Return the (X, Y) coordinate for the center point of the cell that contains the specified text.  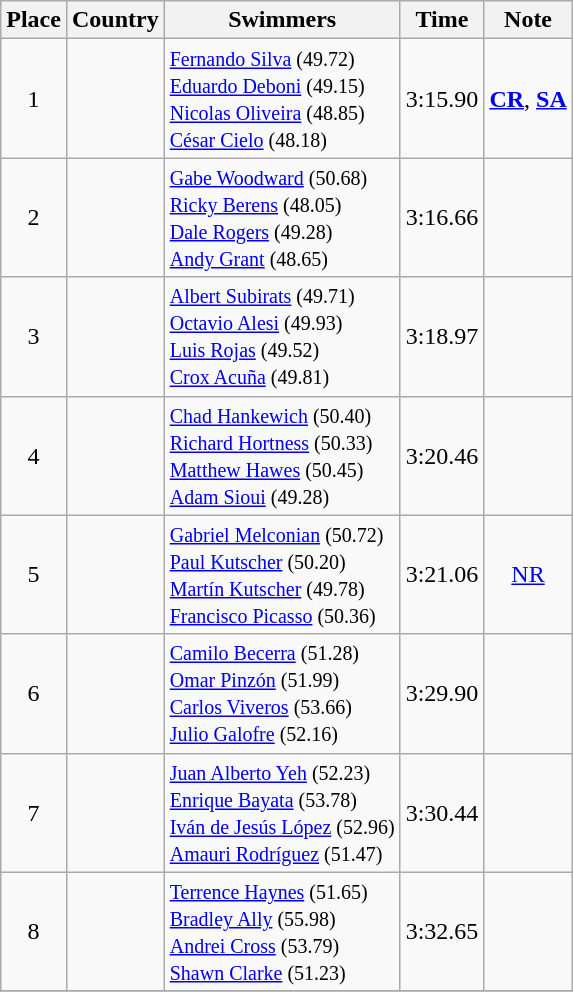
Terrence Haynes (51.65) Bradley Ally (55.98) Andrei Cross (53.79) Shawn Clarke (51.23) (282, 932)
Swimmers (282, 20)
Camilo Becerra (51.28) Omar Pinzón (51.99) Carlos Viveros (53.66) Julio Galofre (52.16) (282, 694)
3:21.06 (442, 574)
5 (34, 574)
8 (34, 932)
3:32.65 (442, 932)
2 (34, 218)
Gabriel Melconian (50.72) Paul Kutscher (50.20) Martín Kutscher (49.78) Francisco Picasso (50.36) (282, 574)
NR (528, 574)
4 (34, 456)
3:30.44 (442, 812)
3:18.97 (442, 336)
3:16.66 (442, 218)
1 (34, 98)
7 (34, 812)
Gabe Woodward (50.68) Ricky Berens (48.05) Dale Rogers (49.28) Andy Grant (48.65) (282, 218)
3:15.90 (442, 98)
Country (115, 20)
Time (442, 20)
Chad Hankewich (50.40) Richard Hortness (50.33) Matthew Hawes (50.45) Adam Sioui (49.28) (282, 456)
Fernando Silva (49.72) Eduardo Deboni (49.15) Nicolas Oliveira (48.85) César Cielo (48.18) (282, 98)
3 (34, 336)
3:29.90 (442, 694)
Note (528, 20)
3:20.46 (442, 456)
Albert Subirats (49.71) Octavio Alesi (49.93) Luis Rojas (49.52) Crox Acuña (49.81) (282, 336)
Place (34, 20)
CR, SA (528, 98)
6 (34, 694)
Juan Alberto Yeh (52.23) Enrique Bayata (53.78) Iván de Jesús López (52.96) Amauri Rodríguez (51.47) (282, 812)
